For the text-containing cell, return its midpoint in (x, y) coordinate format. 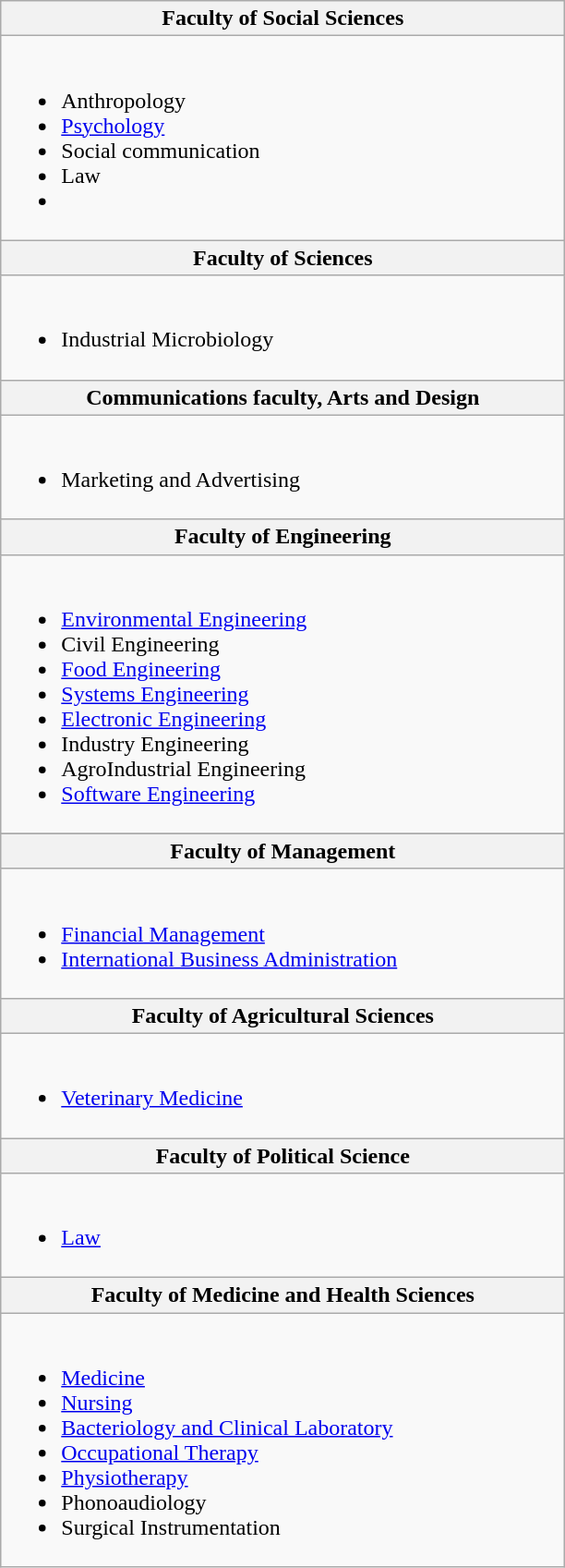
Marketing and Advertising (282, 468)
MedicineNursingBacteriology and Clinical LaboratoryOccupational TherapyPhysiotherapyPhonoaudiologySurgical Instrumentation (282, 1440)
Faculty of Sciences (282, 258)
Faculty of Agricultural Sciences (282, 1015)
Law (282, 1225)
AnthropologyPsychologySocial communicationLaw (282, 139)
Financial ManagementInternational Business Administration (282, 933)
Faculty of Engineering (282, 537)
Industrial Microbiology (282, 327)
Faculty of Political Science (282, 1156)
Faculty of Management (282, 851)
Veterinary Medicine (282, 1085)
Faculty of Social Sciences (282, 18)
Communications faculty, Arts and Design (282, 397)
Faculty of Medicine and Health Sciences (282, 1295)
